Detect which cell encompasses the target text, then output its [X, Y] center coordinate. 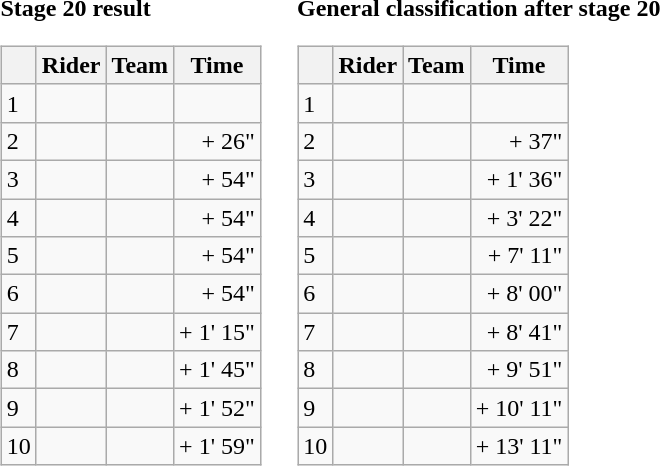
+ 13' 11" [519, 446]
+ 9' 51" [519, 370]
+ 37" [519, 141]
+ 1' 45" [218, 370]
+ 1' 15" [218, 332]
+ 1' 59" [218, 446]
+ 10' 11" [519, 408]
+ 1' 52" [218, 408]
+ 7' 11" [519, 256]
+ 26" [218, 141]
+ 8' 00" [519, 294]
+ 3' 22" [519, 217]
+ 1' 36" [519, 179]
+ 8' 41" [519, 332]
